Return the [X, Y] coordinate for the center point of the cell that contains the specified text.  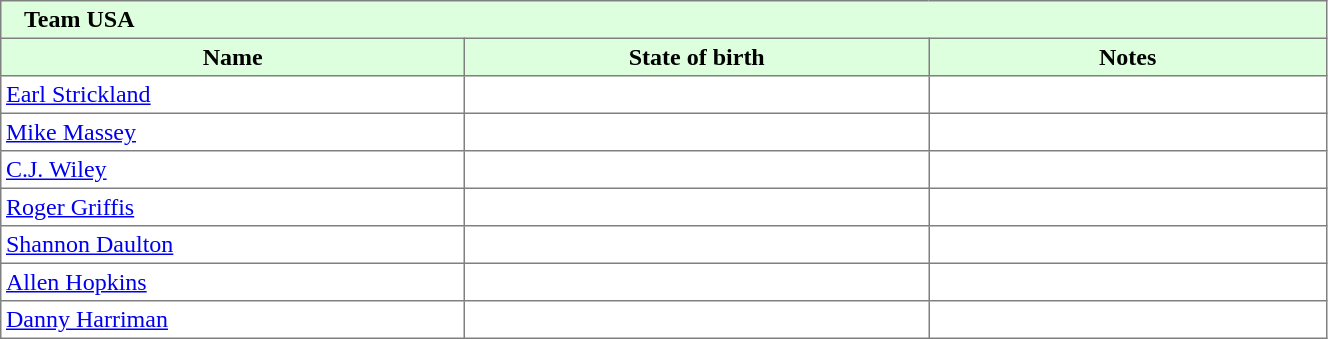
Team USA [664, 20]
Roger Griffis [233, 207]
Allen Hopkins [233, 282]
Name [233, 57]
Shannon Daulton [233, 245]
Danny Harriman [233, 320]
Mike Massey [233, 132]
Earl Strickland [233, 95]
C.J. Wiley [233, 170]
Notes [1128, 57]
State of birth [697, 57]
